Identify which cell holds the provided text, then report its [x, y] central coordinate. 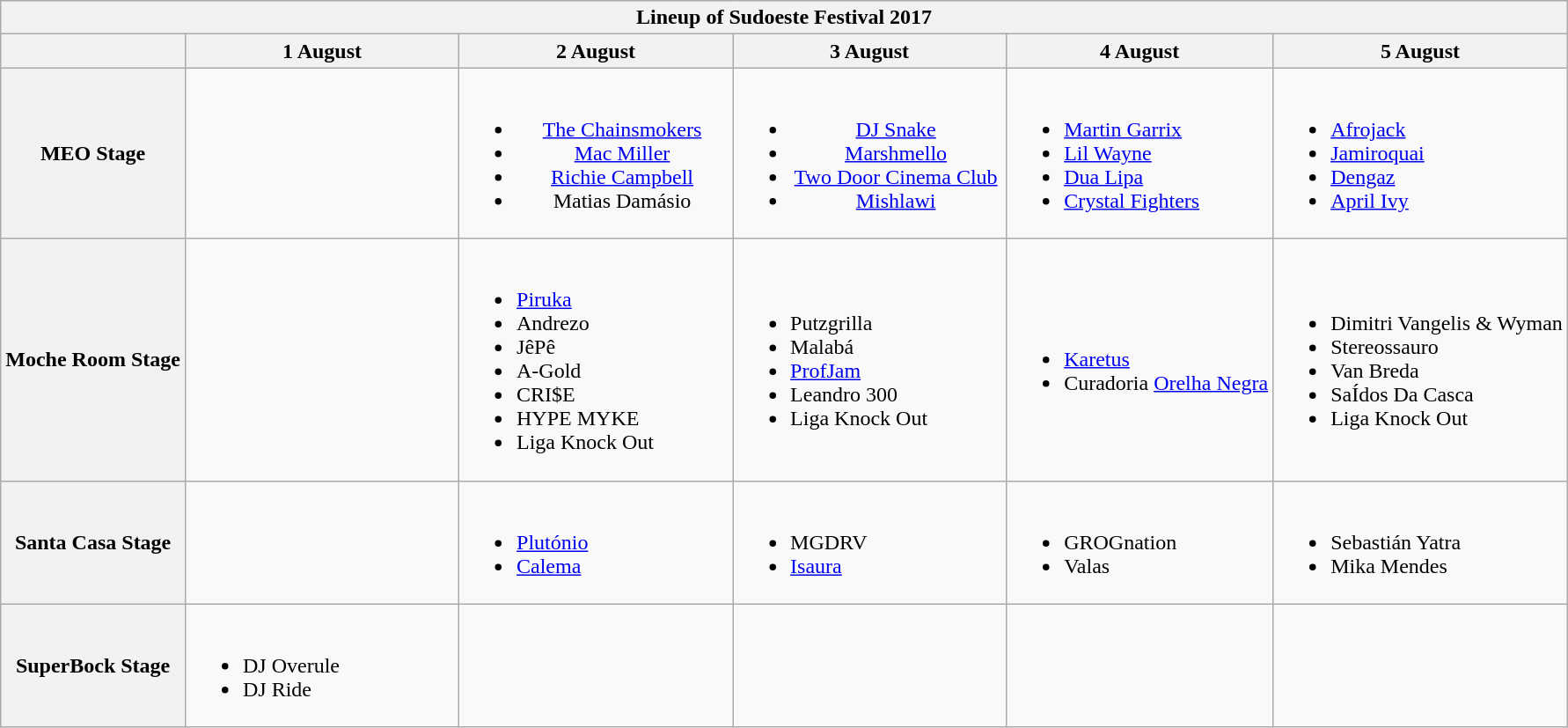
Santa Casa Stage [93, 542]
MEO Stage [93, 153]
PlutónioCalema [597, 542]
DJ SnakeMarshmelloTwo Door Cinema ClubMishlawi [869, 153]
The ChainsmokersMac MillerRichie CampbellMatias Damásio [597, 153]
Dimitri Vangelis & WymanStereossauroVan BredaSaÍdos Da CascaLiga Knock Out [1420, 359]
DJ OveruleDJ Ride [322, 665]
2 August [597, 51]
KaretusCuradoria Orelha Negra [1140, 359]
MGDRVIsaura [869, 542]
4 August [1140, 51]
Martin GarrixLil WayneDua LipaCrystal Fighters [1140, 153]
3 August [869, 51]
SuperBock Stage [93, 665]
Lineup of Sudoeste Festival 2017 [785, 18]
1 August [322, 51]
GROGnationValas [1140, 542]
Moche Room Stage [93, 359]
AfrojackJamiroquaiDengazApril Ivy [1420, 153]
PutzgrillaMalabáProfJamLeandro 300Liga Knock Out [869, 359]
5 August [1420, 51]
PirukaAndrezoJêPêA-GoldCRI$EHYPE MYKELiga Knock Out [597, 359]
Sebastián YatraMika Mendes [1420, 542]
